Identify which cell holds the provided text, then report its (x, y) central coordinate. 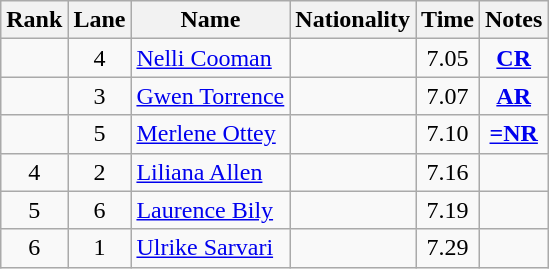
7.05 (448, 58)
7.07 (448, 96)
Ulrike Sarvari (210, 248)
7.16 (448, 172)
Merlene Ottey (210, 134)
2 (100, 172)
Liliana Allen (210, 172)
1 (100, 248)
Gwen Torrence (210, 96)
AR (514, 96)
7.29 (448, 248)
Notes (514, 20)
Name (210, 20)
7.19 (448, 210)
3 (100, 96)
Time (448, 20)
Laurence Bily (210, 210)
Nelli Cooman (210, 58)
Nationality (353, 20)
=NR (514, 134)
Lane (100, 20)
Rank (34, 20)
CR (514, 58)
7.10 (448, 134)
